Find where the given text appears and provide that cell's center as [X, Y] coordinate. 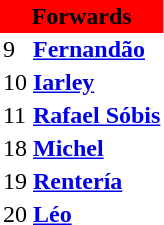
11 [15, 116]
Rafael Sóbis [96, 116]
10 [15, 82]
Rentería [96, 182]
Iarley [96, 82]
19 [15, 182]
Forwards [82, 16]
9 [15, 50]
Fernandão [96, 50]
18 [15, 148]
Michel [96, 148]
